For the text-containing cell, return its midpoint in (x, y) coordinate format. 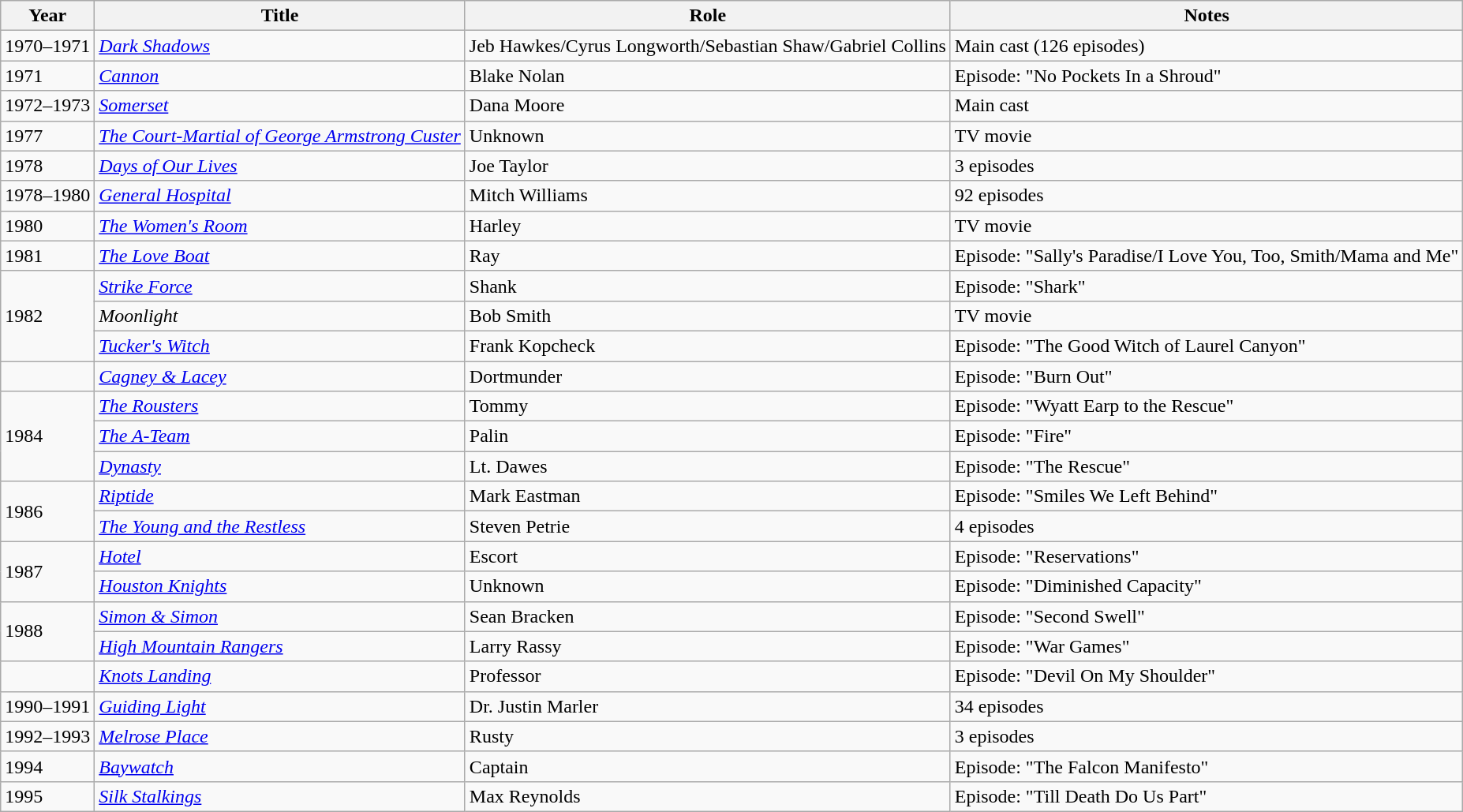
1995 (47, 796)
1990–1991 (47, 706)
Role (707, 16)
Mark Eastman (707, 496)
Bob Smith (707, 316)
Episode: "Diminished Capacity" (1207, 586)
Dortmunder (707, 376)
Episode: "No Pockets In a Shroud" (1207, 76)
Simon & Simon (280, 616)
Houston Knights (280, 586)
Max Reynolds (707, 796)
Rusty (707, 736)
1981 (47, 256)
The Court-Martial of George Armstrong Custer (280, 136)
Captain (707, 766)
Days of Our Lives (280, 166)
Episode: "Devil On My Shoulder" (1207, 676)
1984 (47, 436)
Episode: "Reservations" (1207, 556)
Blake Nolan (707, 76)
Joe Taylor (707, 166)
Episode: "Wyatt Earp to the Rescue" (1207, 406)
Main cast (126 episodes) (1207, 46)
Year (47, 16)
The Women's Room (280, 226)
1982 (47, 316)
Episode: "War Games" (1207, 646)
1992–1993 (47, 736)
Escort (707, 556)
Episode: "Fire" (1207, 436)
Baywatch (280, 766)
Episode: "Till Death Do Us Part" (1207, 796)
1994 (47, 766)
The A-Team (280, 436)
Tucker's Witch (280, 346)
Frank Kopcheck (707, 346)
Strike Force (280, 286)
1980 (47, 226)
34 episodes (1207, 706)
Jeb Hawkes/Cyrus Longworth/Sebastian Shaw/Gabriel Collins (707, 46)
Dr. Justin Marler (707, 706)
Moonlight (280, 316)
Episode: "The Falcon Manifesto" (1207, 766)
Notes (1207, 16)
Steven Petrie (707, 526)
The Young and the Restless (280, 526)
Mitch Williams (707, 196)
Ray (707, 256)
1970–1971 (47, 46)
The Rousters (280, 406)
Lt. Dawes (707, 466)
General Hospital (280, 196)
Episode: "Shark" (1207, 286)
1972–1973 (47, 106)
Main cast (1207, 106)
Dynasty (280, 466)
The Love Boat (280, 256)
Silk Stalkings (280, 796)
Cannon (280, 76)
Palin (707, 436)
Larry Rassy (707, 646)
4 episodes (1207, 526)
Dark Shadows (280, 46)
1978 (47, 166)
Melrose Place (280, 736)
1987 (47, 571)
1978–1980 (47, 196)
Hotel (280, 556)
1971 (47, 76)
Riptide (280, 496)
Shank (707, 286)
High Mountain Rangers (280, 646)
Episode: "Burn Out" (1207, 376)
Episode: "The Rescue" (1207, 466)
Episode: "The Good Witch of Laurel Canyon" (1207, 346)
Cagney & Lacey (280, 376)
Episode: "Sally's Paradise/I Love You, Too, Smith/Mama and Me" (1207, 256)
Harley (707, 226)
Knots Landing (280, 676)
Title (280, 16)
Professor (707, 676)
1986 (47, 511)
1988 (47, 631)
Guiding Light (280, 706)
92 episodes (1207, 196)
Tommy (707, 406)
Episode: "Second Swell" (1207, 616)
Episode: "Smiles We Left Behind" (1207, 496)
Somerset (280, 106)
1977 (47, 136)
Dana Moore (707, 106)
Sean Bracken (707, 616)
